Capture the cell that displays the provided text and extract its [X, Y] central coordinate. 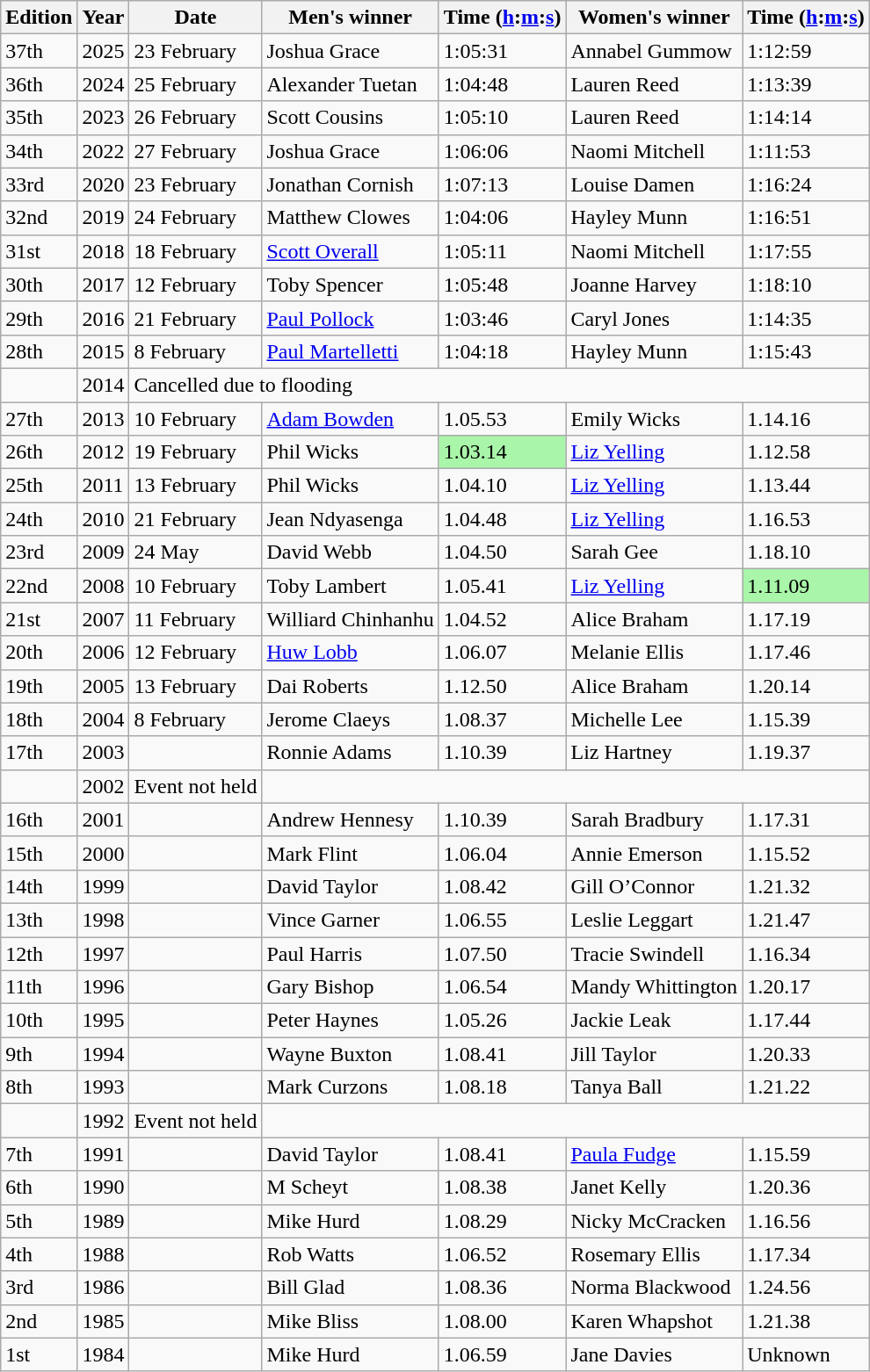
1998 [104, 920]
Mark Curzons [350, 1087]
1.17.31 [807, 820]
Women's winner [654, 18]
1.05.53 [503, 419]
1:04:48 [503, 84]
1.06.54 [503, 987]
1993 [104, 1087]
1.06.55 [503, 920]
21st [39, 619]
28th [39, 351]
1.08.42 [503, 886]
16th [39, 820]
1.20.17 [807, 987]
2012 [104, 452]
Annie Emerson [654, 853]
9th [39, 1054]
1:18:10 [807, 285]
Andrew Hennesy [350, 820]
23rd [39, 552]
2024 [104, 84]
Peter Haynes [350, 1021]
1.11.09 [807, 586]
1.17.19 [807, 619]
1.15.39 [807, 719]
7th [39, 1154]
2020 [104, 184]
1.08.00 [503, 1321]
David Webb [350, 552]
Vince Garner [350, 920]
1.08.36 [503, 1288]
Date [195, 18]
22nd [39, 586]
1:05:11 [503, 251]
11 February [195, 619]
Mandy Whittington [654, 987]
1.21.47 [807, 920]
11th [39, 987]
2018 [104, 251]
25 February [195, 84]
Matthew Clowes [350, 218]
12th [39, 953]
Unknown [807, 1354]
Sarah Gee [654, 552]
3rd [39, 1288]
24th [39, 519]
Scott Cousins [350, 118]
Men's winner [350, 18]
1.16.34 [807, 953]
1988 [104, 1254]
Louise Damen [654, 184]
Jonathan Cornish [350, 184]
14th [39, 886]
Mike Bliss [350, 1321]
1:07:13 [503, 184]
Edition [39, 18]
2016 [104, 318]
Dai Roberts [350, 686]
1.08.29 [503, 1221]
Toby Spencer [350, 285]
Tracie Swindell [654, 953]
15th [39, 853]
2022 [104, 151]
2000 [104, 853]
26 February [195, 118]
2010 [104, 519]
1.17.46 [807, 653]
1:14:35 [807, 318]
2013 [104, 419]
1.17.34 [807, 1254]
1.20.33 [807, 1054]
24 May [195, 552]
27 February [195, 151]
1.16.53 [807, 519]
27th [39, 419]
1990 [104, 1188]
1.06.04 [503, 853]
1.07.50 [503, 953]
29th [39, 318]
2011 [104, 486]
1.03.14 [503, 452]
19th [39, 686]
6th [39, 1188]
1.13.44 [807, 486]
1.14.16 [807, 419]
1.04.10 [503, 486]
2025 [104, 51]
Alexander Tuetan [350, 84]
1.04.48 [503, 519]
1996 [104, 987]
2009 [104, 552]
Gill O’Connor [654, 886]
Leslie Leggart [654, 920]
2001 [104, 820]
1.08.38 [503, 1188]
Melanie Ellis [654, 653]
1st [39, 1354]
24 February [195, 218]
Sarah Bradbury [654, 820]
30th [39, 285]
1.12.58 [807, 452]
1:17:55 [807, 251]
Joanne Harvey [654, 285]
Janet Kelly [654, 1188]
1:04:18 [503, 351]
Emily Wicks [654, 419]
2003 [104, 753]
5th [39, 1221]
32nd [39, 218]
2007 [104, 619]
Jerome Claeys [350, 719]
1.19.37 [807, 753]
1.06.52 [503, 1254]
1995 [104, 1021]
1.20.36 [807, 1188]
1:11:53 [807, 151]
Cancelled due to flooding [499, 385]
1.18.10 [807, 552]
1.17.44 [807, 1021]
10th [39, 1021]
1994 [104, 1054]
1.16.56 [807, 1221]
2023 [104, 118]
1984 [104, 1354]
Karen Whapshot [654, 1321]
1.15.52 [807, 853]
Jackie Leak [654, 1021]
2002 [104, 786]
1985 [104, 1321]
37th [39, 51]
1:05:48 [503, 285]
Jane Davies [654, 1354]
25th [39, 486]
Michelle Lee [654, 719]
18th [39, 719]
1.12.50 [503, 686]
Norma Blackwood [654, 1288]
31st [39, 251]
1:16:51 [807, 218]
26th [39, 452]
1.21.32 [807, 886]
2008 [104, 586]
1992 [104, 1121]
Wayne Buxton [350, 1054]
36th [39, 84]
Bill Glad [350, 1288]
17th [39, 753]
1.04.52 [503, 619]
2005 [104, 686]
1986 [104, 1288]
2nd [39, 1321]
1.21.38 [807, 1321]
2006 [104, 653]
1.06.07 [503, 653]
Liz Hartney [654, 753]
2015 [104, 351]
4th [39, 1254]
1.15.59 [807, 1154]
1:06:06 [503, 151]
1.21.22 [807, 1087]
1999 [104, 886]
1991 [104, 1154]
Scott Overall [350, 251]
8th [39, 1087]
1997 [104, 953]
1.24.56 [807, 1288]
Paula Fudge [654, 1154]
Paul Pollock [350, 318]
1.20.14 [807, 686]
2019 [104, 218]
1.08.37 [503, 719]
1:12:59 [807, 51]
1:14:14 [807, 118]
1:13:39 [807, 84]
Nicky McCracken [654, 1221]
1:15:43 [807, 351]
13th [39, 920]
Mark Flint [350, 853]
1.08.18 [503, 1087]
35th [39, 118]
1.06.59 [503, 1354]
Gary Bishop [350, 987]
1:05:10 [503, 118]
M Scheyt [350, 1188]
1:03:46 [503, 318]
Huw Lobb [350, 653]
Paul Harris [350, 953]
34th [39, 151]
Paul Martelletti [350, 351]
2017 [104, 285]
2004 [104, 719]
Ronnie Adams [350, 753]
1:05:31 [503, 51]
Year [104, 18]
1:16:24 [807, 184]
Williard Chinhanhu [350, 619]
Caryl Jones [654, 318]
Jill Taylor [654, 1054]
Tanya Ball [654, 1087]
Toby Lambert [350, 586]
1.05.41 [503, 586]
Rob Watts [350, 1254]
1989 [104, 1221]
33rd [39, 184]
1:04:06 [503, 218]
19 February [195, 452]
2014 [104, 385]
Annabel Gummow [654, 51]
Rosemary Ellis [654, 1254]
1.04.50 [503, 552]
1.05.26 [503, 1021]
20th [39, 653]
Adam Bowden [350, 419]
18 February [195, 251]
Jean Ndyasenga [350, 519]
